Detect which cell encompasses the target text, then output its [x, y] center coordinate. 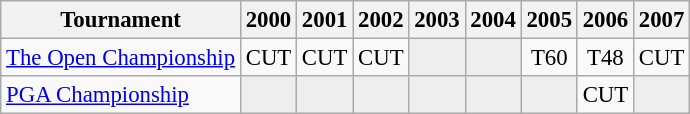
Tournament [121, 20]
2005 [549, 20]
2001 [325, 20]
T48 [605, 58]
2007 [661, 20]
The Open Championship [121, 58]
2000 [268, 20]
2002 [381, 20]
2006 [605, 20]
2004 [493, 20]
T60 [549, 58]
PGA Championship [121, 95]
2003 [437, 20]
